Detect which cell encompasses the target text, then output its (x, y) center coordinate. 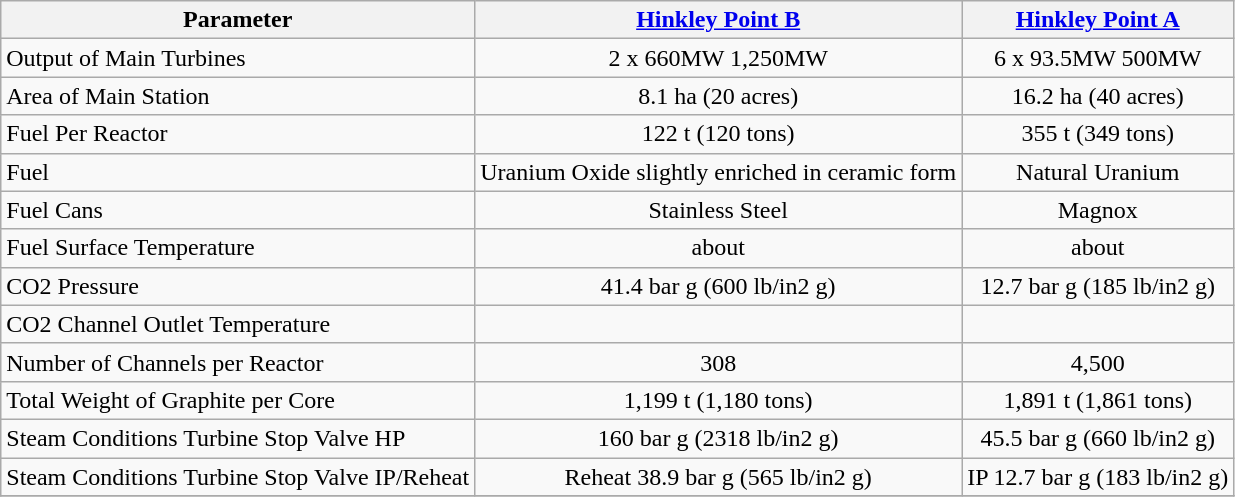
Fuel Per Reactor (238, 134)
Magnox (1098, 210)
160 bar g (2318 lb/in2 g) (718, 438)
122 t (120 tons) (718, 134)
Hinkley Point B (718, 20)
Number of Channels per Reactor (238, 362)
8.1 ha (20 acres) (718, 96)
16.2 ha (40 acres) (1098, 96)
Area of Main Station (238, 96)
1,891 t (1,861 tons) (1098, 400)
2 x 660MW 1,250MW (718, 58)
Reheat 38.9 bar g (565 lb/in2 g) (718, 477)
1,199 t (1,180 tons) (718, 400)
12.7 bar g (185 lb/in2 g) (1098, 286)
41.4 bar g (600 lb/in2 g) (718, 286)
308 (718, 362)
355 t (349 tons) (1098, 134)
Output of Main Turbines (238, 58)
Fuel Surface Temperature (238, 248)
Steam Conditions Turbine Stop Valve HP (238, 438)
Fuel (238, 172)
4,500 (1098, 362)
Fuel Cans (238, 210)
CO2 Pressure (238, 286)
CO2 Channel Outlet Temperature (238, 324)
Steam Conditions Turbine Stop Valve IP/Reheat (238, 477)
Stainless Steel (718, 210)
6 x 93.5MW 500MW (1098, 58)
Total Weight of Graphite per Core (238, 400)
45.5 bar g (660 lb/in2 g) (1098, 438)
Hinkley Point A (1098, 20)
IP 12.7 bar g (183 lb/in2 g) (1098, 477)
Parameter (238, 20)
Natural Uranium (1098, 172)
Uranium Oxide slightly enriched in ceramic form (718, 172)
